Return the [x, y] coordinate for the center point of the cell that contains the specified text.  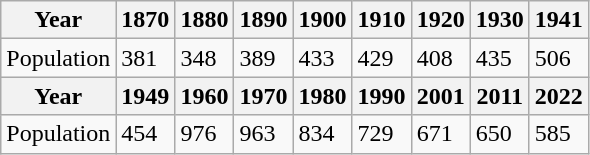
1870 [146, 20]
1949 [146, 96]
1960 [204, 96]
454 [146, 134]
429 [382, 58]
1920 [440, 20]
976 [204, 134]
1910 [382, 20]
506 [558, 58]
408 [440, 58]
585 [558, 134]
1980 [322, 96]
1970 [264, 96]
2011 [500, 96]
963 [264, 134]
1941 [558, 20]
729 [382, 134]
389 [264, 58]
1990 [382, 96]
435 [500, 58]
1880 [204, 20]
1900 [322, 20]
381 [146, 58]
650 [500, 134]
671 [440, 134]
834 [322, 134]
2022 [558, 96]
2001 [440, 96]
433 [322, 58]
1930 [500, 20]
348 [204, 58]
1890 [264, 20]
